Output the (x, y) coordinate of the center of the cell containing the given text.  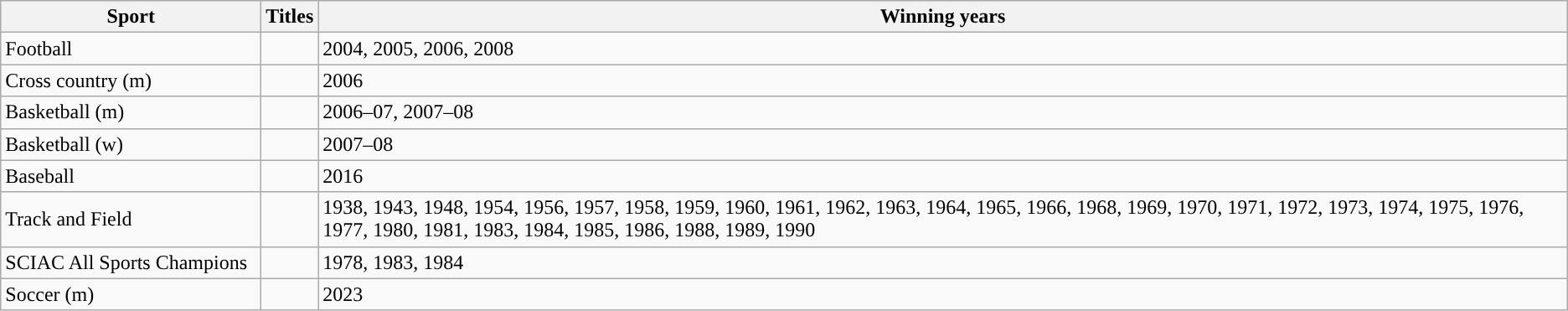
1978, 1983, 1984 (943, 262)
Winning years (943, 17)
2004, 2005, 2006, 2008 (943, 49)
Baseball (131, 176)
2016 (943, 176)
Basketball (m) (131, 112)
2006 (943, 80)
Soccer (m) (131, 294)
2007–08 (943, 144)
Cross country (m) (131, 80)
Track and Field (131, 220)
Titles (290, 17)
2023 (943, 294)
Football (131, 49)
Basketball (w) (131, 144)
Sport (131, 17)
2006–07, 2007–08 (943, 112)
SCIAC All Sports Champions (131, 262)
